From the cell containing the given text, extract its center point as (X, Y) coordinate. 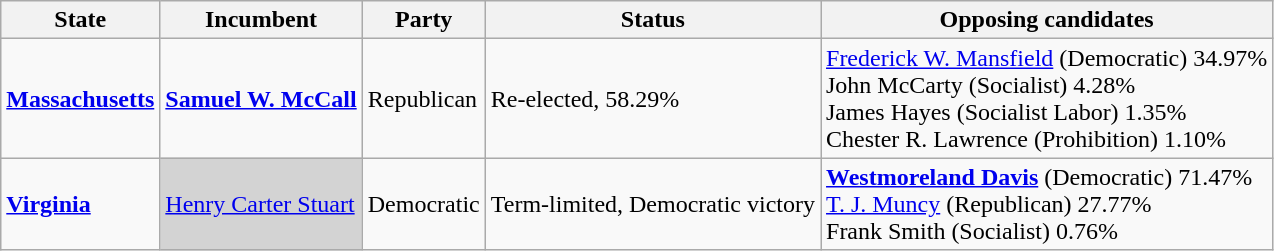
Term-limited, Democratic victory (652, 204)
Massachusetts (80, 98)
Samuel W. McCall (261, 98)
Westmoreland Davis (Democratic) 71.47%T. J. Muncy (Republican) 27.77%Frank Smith (Socialist) 0.76% (1046, 204)
Incumbent (261, 20)
Republican (424, 98)
Democratic (424, 204)
Frederick W. Mansfield (Democratic) 34.97%John McCarty (Socialist) 4.28%James Hayes (Socialist Labor) 1.35%Chester R. Lawrence (Prohibition) 1.10% (1046, 98)
State (80, 20)
Opposing candidates (1046, 20)
Party (424, 20)
Henry Carter Stuart (261, 204)
Virginia (80, 204)
Status (652, 20)
Re-elected, 58.29% (652, 98)
